Detect which cell encompasses the target text, then output its [x, y] center coordinate. 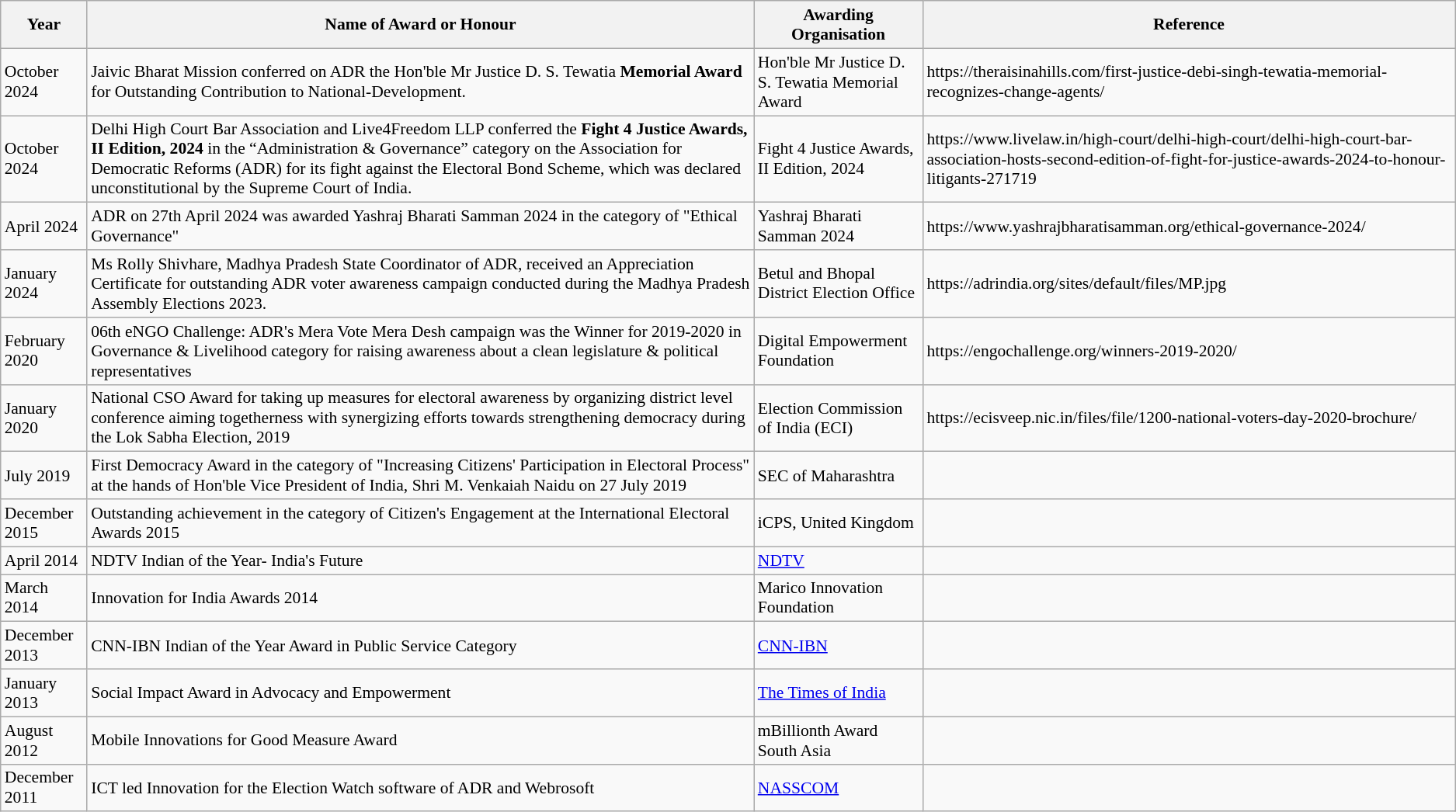
ADR on 27th April 2024 was awarded Yashraj Bharati Samman 2024 in the category of "Ethical Governance" [421, 227]
NASSCOM [839, 787]
Betul and Bhopal District Election Office [839, 284]
December 2013 [43, 646]
https://www.yashrajbharatisamman.org/ethical-governance-2024/ [1188, 227]
Innovation for India Awards 2014 [421, 598]
NDTV [839, 560]
ICT led Innovation for the Election Watch software of ADR and Webrosoft [421, 787]
Digital Empowerment Foundation [839, 351]
July 2019 [43, 475]
Year [43, 25]
Outstanding achievement in the category of Citizen's Engagement at the International Electoral Awards 2015 [421, 523]
Awarding Organisation [839, 25]
SEC of Maharashtra [839, 475]
Name of Award or Honour [421, 25]
Reference [1188, 25]
CNN-IBN Indian of the Year Award in Public Service Category [421, 646]
iCPS, United Kingdom [839, 523]
CNN-IBN [839, 646]
https://ecisveep.nic.in/files/file/1200-national-voters-day-2020-brochure/ [1188, 418]
Mobile Innovations for Good Measure Award [421, 741]
Jaivic Bharat Mission conferred on ADR the Hon'ble Mr Justice D. S. Tewatia Memorial Award for Outstanding Contribution to National-Development. [421, 82]
mBillionth Award South Asia [839, 741]
Marico Innovation Foundation [839, 598]
December 2015 [43, 523]
https://theraisinahills.com/first-justice-debi-singh-tewatia-memorial-recognizes-change-agents/ [1188, 82]
December 2011 [43, 787]
February 2020 [43, 351]
January 2020 [43, 418]
March 2014 [43, 598]
April 2024 [43, 227]
January 2013 [43, 692]
NDTV Indian of the Year- India's Future [421, 560]
January 2024 [43, 284]
April 2014 [43, 560]
Yashraj Bharati Samman 2024 [839, 227]
Fight 4 Justice Awards, II Edition, 2024 [839, 159]
Social Impact Award in Advocacy and Empowerment [421, 692]
Hon'ble Mr Justice D. S. Tewatia Memorial Award [839, 82]
https://adrindia.org/sites/default/files/MP.jpg [1188, 284]
The Times of India [839, 692]
Election Commission of India (ECI) [839, 418]
https://engochallenge.org/winners-2019-2020/ [1188, 351]
August 2012 [43, 741]
